Capture the cell that displays the provided text and extract its [x, y] central coordinate. 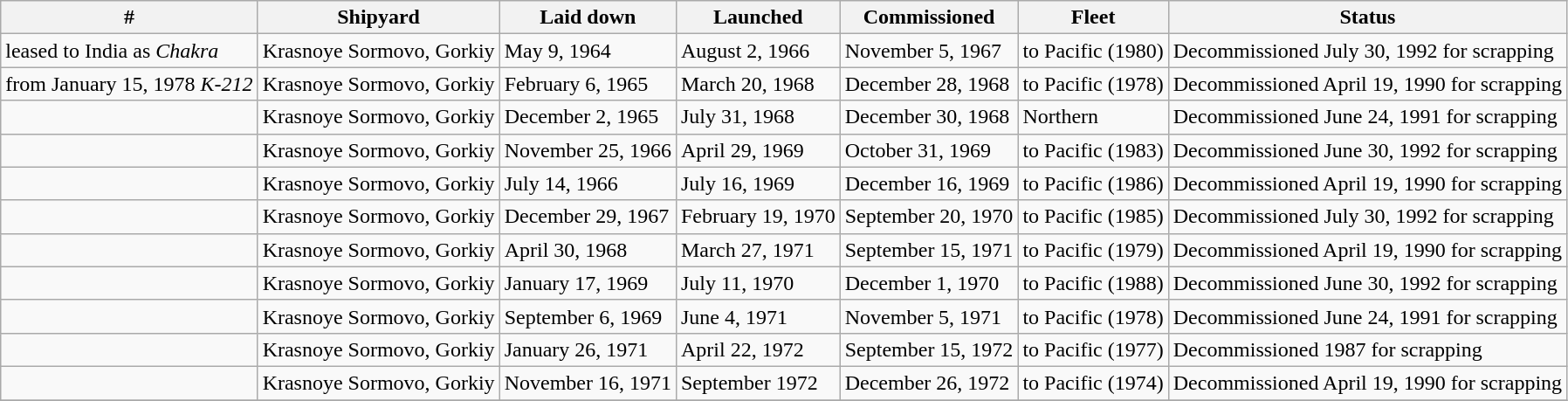
February 19, 1970 [758, 217]
Status [1367, 17]
Decommissioned 1987 for scrapping [1367, 349]
to Pacific (1985) [1093, 217]
December 1, 1970 [929, 283]
November 16, 1971 [588, 383]
to Pacific (1986) [1093, 183]
to Pacific (1977) [1093, 349]
December 2, 1965 [588, 117]
# [129, 17]
December 28, 1968 [929, 84]
to Pacific (1983) [1093, 150]
December 26, 1972 [929, 383]
August 2, 1966 [758, 51]
December 30, 1968 [929, 117]
February 6, 1965 [588, 84]
leased to India as Chakra [129, 51]
to Pacific (1980) [1093, 51]
January 17, 1969 [588, 283]
October 31, 1969 [929, 150]
July 11, 1970 [758, 283]
to Pacific (1979) [1093, 250]
January 26, 1971 [588, 349]
from January 15, 1978 K-212 [129, 84]
December 16, 1969 [929, 183]
November 5, 1967 [929, 51]
April 22, 1972 [758, 349]
to Pacific (1988) [1093, 283]
July 16, 1969 [758, 183]
June 4, 1971 [758, 316]
March 20, 1968 [758, 84]
July 14, 1966 [588, 183]
July 31, 1968 [758, 117]
September 15, 1971 [929, 250]
April 29, 1969 [758, 150]
March 27, 1971 [758, 250]
September 20, 1970 [929, 217]
to Pacific (1974) [1093, 383]
Launched [758, 17]
September 15, 1972 [929, 349]
Northern [1093, 117]
November 5, 1971 [929, 316]
Laid down [588, 17]
April 30, 1968 [588, 250]
May 9, 1964 [588, 51]
Shipyard [379, 17]
November 25, 1966 [588, 150]
December 29, 1967 [588, 217]
September 6, 1969 [588, 316]
September 1972 [758, 383]
Commissioned [929, 17]
Fleet [1093, 17]
